Provide the (x, y) coordinate of the cell's center where the given text is located.  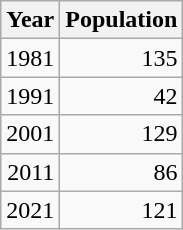
129 (122, 134)
2001 (30, 134)
86 (122, 172)
2021 (30, 210)
135 (122, 58)
42 (122, 96)
2011 (30, 172)
Population (122, 20)
1981 (30, 58)
121 (122, 210)
1991 (30, 96)
Year (30, 20)
